Determine the [x, y] coordinate at the center of the cell enclosing the given text.  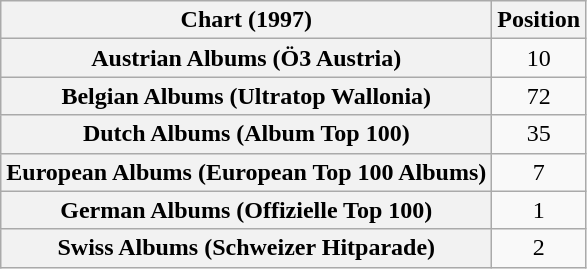
35 [539, 134]
1 [539, 210]
72 [539, 96]
Austrian Albums (Ö3 Austria) [246, 58]
Chart (1997) [246, 20]
7 [539, 172]
Swiss Albums (Schweizer Hitparade) [246, 248]
Position [539, 20]
2 [539, 248]
Dutch Albums (Album Top 100) [246, 134]
Belgian Albums (Ultratop Wallonia) [246, 96]
German Albums (Offizielle Top 100) [246, 210]
European Albums (European Top 100 Albums) [246, 172]
10 [539, 58]
